Extract the (x, y) coordinate from the center of the cell holding the provided text.  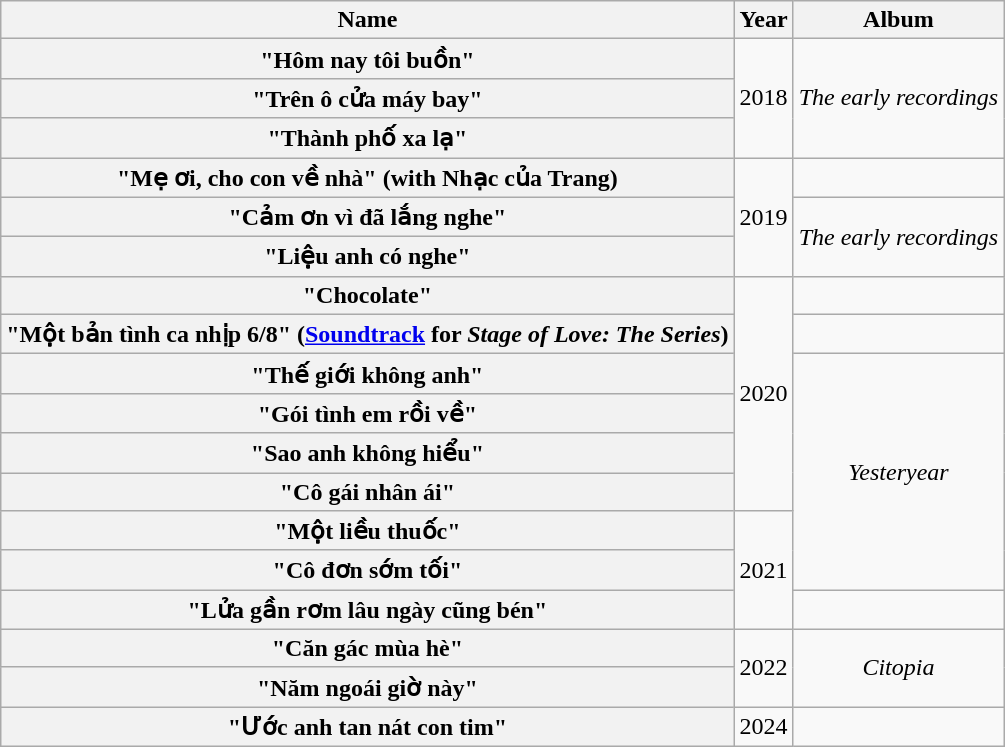
Year (764, 20)
"Trên ô cửa máy bay" (368, 98)
"Lửa gần rơm lâu ngày cũng bén" (368, 610)
"Mẹ ơi, cho con về nhà" (with Nhạc của Trang) (368, 178)
"Một liều thuốc" (368, 531)
"Liệu anh có nghe" (368, 257)
"Ước anh tan nát con tim" (368, 727)
"Năm ngoái giờ này" (368, 687)
"Cảm ơn vì đã lắng nghe" (368, 217)
2021 (764, 570)
"Cô đơn sớm tối" (368, 570)
2018 (764, 98)
Name (368, 20)
"Cô gái nhân ái" (368, 491)
"Hôm nay tôi buồn" (368, 59)
"Thành phố xa lạ" (368, 138)
"Thế giới không anh" (368, 374)
2020 (764, 393)
2019 (764, 218)
"Căn gác mùa hè" (368, 648)
"Chocolate" (368, 295)
2022 (764, 668)
Citopia (898, 668)
2024 (764, 727)
Album (898, 20)
"Sao anh không hiểu" (368, 453)
"Gói tình em rồi về" (368, 413)
"Một bản tình ca nhịp 6/8" (Soundtrack for Stage of Love: The Series) (368, 334)
Yesteryear (898, 472)
